Capture the cell that displays the provided text and extract its (X, Y) central coordinate. 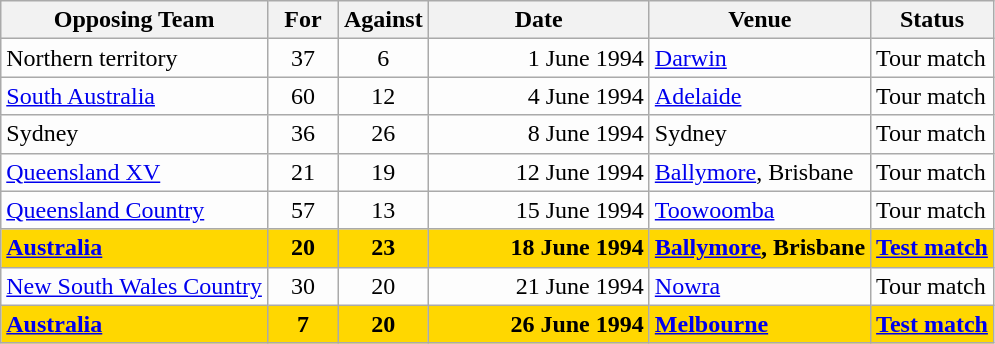
Queensland XV (134, 172)
26 (383, 134)
Against (383, 20)
7 (302, 324)
12 June 1994 (538, 172)
Venue (760, 20)
12 (383, 96)
Date (538, 20)
South Australia (134, 96)
13 (383, 210)
Opposing Team (134, 20)
Status (932, 20)
30 (302, 286)
Adelaide (760, 96)
Toowoomba (760, 210)
60 (302, 96)
Queensland Country (134, 210)
8 June 1994 (538, 134)
15 June 1994 (538, 210)
21 June 1994 (538, 286)
6 (383, 58)
Nowra (760, 286)
Melbourne (760, 324)
4 June 1994 (538, 96)
New South Wales Country (134, 286)
37 (302, 58)
Northern territory (134, 58)
19 (383, 172)
21 (302, 172)
36 (302, 134)
Darwin (760, 58)
18 June 1994 (538, 248)
26 June 1994 (538, 324)
1 June 1994 (538, 58)
57 (302, 210)
For (302, 20)
23 (383, 248)
